For the text-containing cell, return its midpoint in [X, Y] coordinate format. 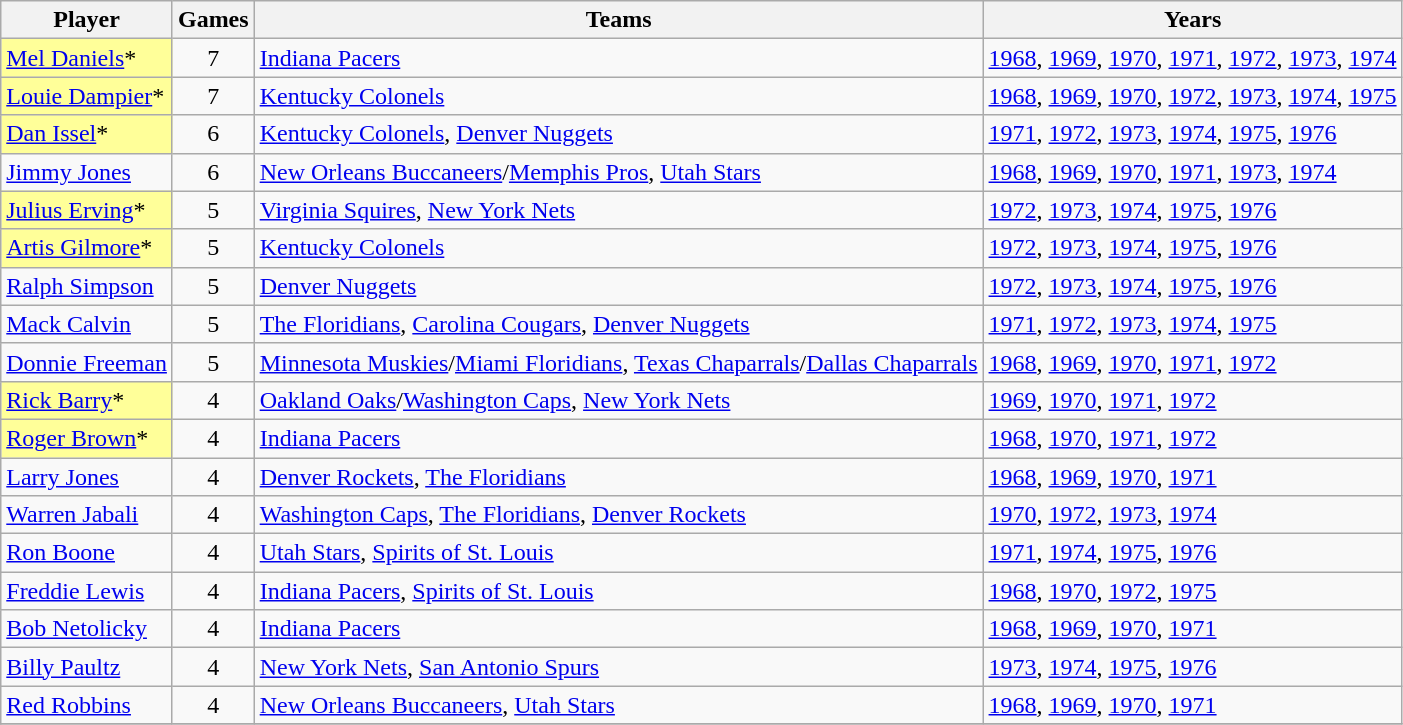
Oakland Oaks/Washington Caps, New York Nets [618, 400]
Mack Calvin [87, 324]
New York Nets, San Antonio Spurs [618, 667]
1971, 1972, 1973, 1974, 1975 [1192, 324]
Freddie Lewis [87, 591]
Minnesota Muskies/Miami Floridians, Texas Chaparrals/Dallas Chaparrals [618, 362]
Donnie Freeman [87, 362]
Washington Caps, The Floridians, Denver Rockets [618, 515]
Roger Brown* [87, 438]
Years [1192, 20]
Indiana Pacers, Spirits of St. Louis [618, 591]
Warren Jabali [87, 515]
1969, 1970, 1971, 1972 [1192, 400]
New Orleans Buccaneers, Utah Stars [618, 705]
1971, 1972, 1973, 1974, 1975, 1976 [1192, 134]
1968, 1969, 1970, 1972, 1973, 1974, 1975 [1192, 96]
Julius Erving* [87, 210]
Mel Daniels* [87, 58]
Teams [618, 20]
Games [213, 20]
Bob Netolicky [87, 629]
Dan Issel* [87, 134]
Red Robbins [87, 705]
Ron Boone [87, 553]
Kentucky Colonels, Denver Nuggets [618, 134]
Billy Paultz [87, 667]
Denver Nuggets [618, 286]
Virginia Squires, New York Nets [618, 210]
1968, 1969, 1970, 1971, 1973, 1974 [1192, 172]
Ralph Simpson [87, 286]
Rick Barry* [87, 400]
New Orleans Buccaneers/Memphis Pros, Utah Stars [618, 172]
Player [87, 20]
1968, 1970, 1972, 1975 [1192, 591]
Louie Dampier* [87, 96]
Larry Jones [87, 477]
1971, 1974, 1975, 1976 [1192, 553]
Artis Gilmore* [87, 248]
The Floridians, Carolina Cougars, Denver Nuggets [618, 324]
Utah Stars, Spirits of St. Louis [618, 553]
1968, 1969, 1970, 1971, 1972, 1973, 1974 [1192, 58]
1968, 1969, 1970, 1971, 1972 [1192, 362]
1970, 1972, 1973, 1974 [1192, 515]
Jimmy Jones [87, 172]
Denver Rockets, The Floridians [618, 477]
1973, 1974, 1975, 1976 [1192, 667]
1968, 1970, 1971, 1972 [1192, 438]
